Output the (X, Y) coordinate of the center of the cell containing the given text.  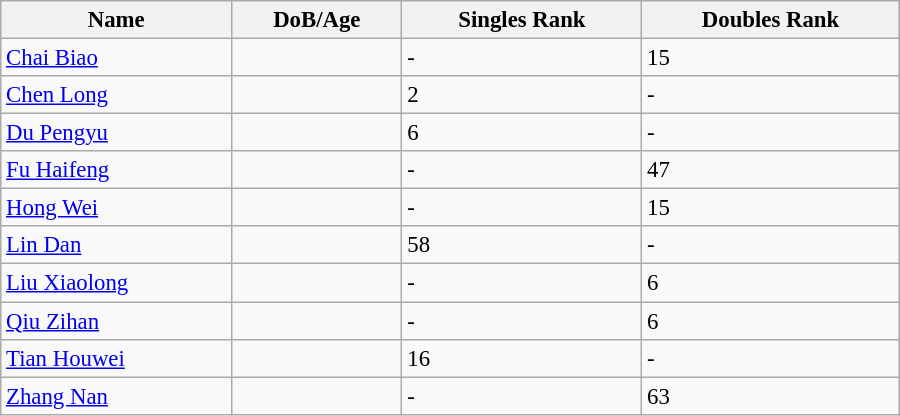
Zhang Nan (116, 396)
Singles Rank (522, 20)
58 (522, 245)
Tian Houwei (116, 358)
Doubles Rank (770, 20)
Fu Haifeng (116, 170)
DoB/Age (317, 20)
16 (522, 358)
Chen Long (116, 95)
Liu Xiaolong (116, 283)
2 (522, 95)
Name (116, 20)
Du Pengyu (116, 133)
63 (770, 396)
Chai Biao (116, 58)
Qiu Zihan (116, 321)
Lin Dan (116, 245)
Hong Wei (116, 208)
47 (770, 170)
